Scan for the cell matching the given text and deliver its (X, Y) coordinate at center. 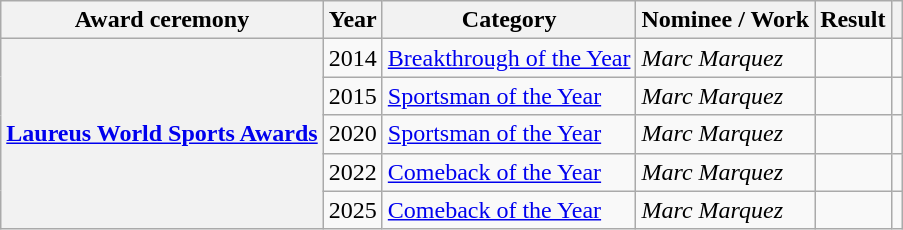
2014 (352, 58)
2015 (352, 96)
Breakthrough of the Year (509, 58)
Nominee / Work (726, 20)
2022 (352, 172)
Year (352, 20)
2025 (352, 210)
Category (509, 20)
Result (853, 20)
Laureus World Sports Awards (162, 134)
2020 (352, 134)
Award ceremony (162, 20)
